Find where the given text appears and provide that cell's center as [x, y] coordinate. 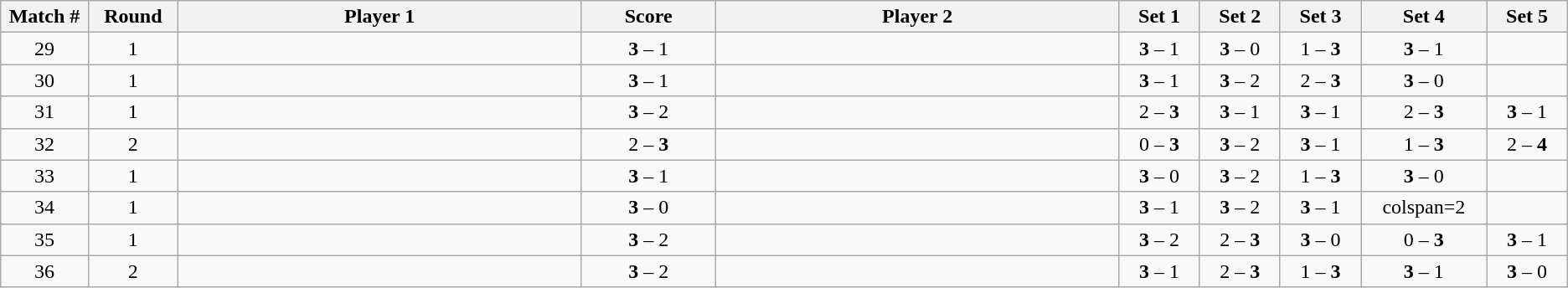
Score [648, 17]
2 – 4 [1527, 144]
Round [132, 17]
33 [45, 176]
Set 2 [1240, 17]
30 [45, 80]
31 [45, 112]
36 [45, 271]
colspan=2 [1424, 208]
Set 4 [1424, 17]
Player 1 [379, 17]
Set 3 [1320, 17]
34 [45, 208]
Set 5 [1527, 17]
32 [45, 144]
29 [45, 49]
Set 1 [1159, 17]
35 [45, 239]
Player 2 [916, 17]
Match # [45, 17]
